For the text-containing cell, return its midpoint in [x, y] coordinate format. 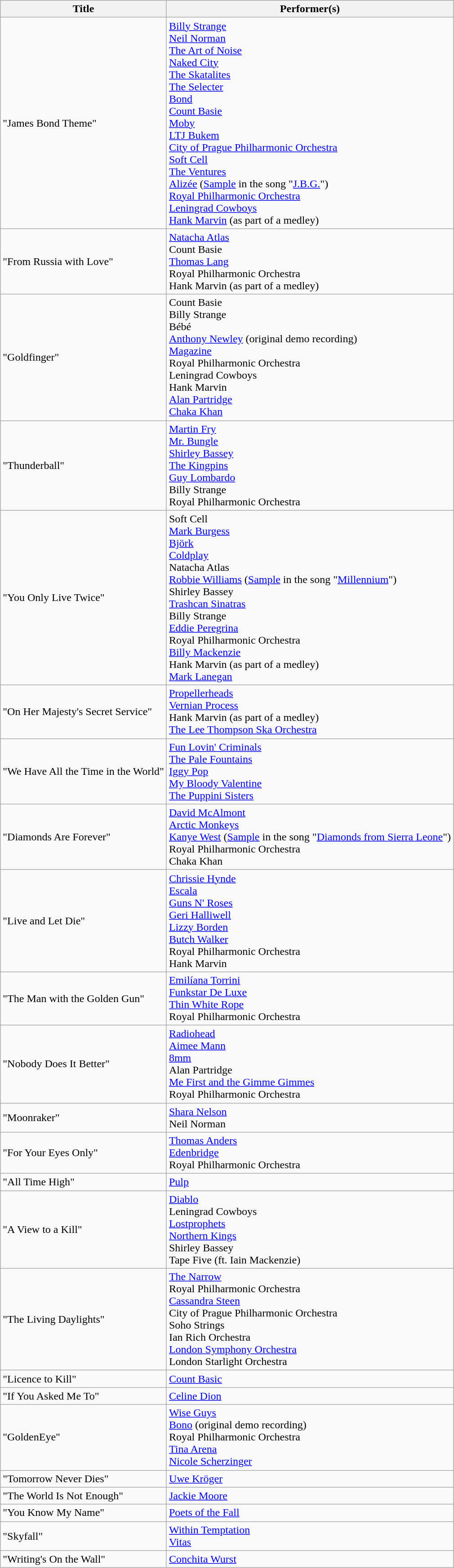
"Skyfall" [84, 1536]
Conchita Wurst [310, 1559]
Wise GuysBono (original demo recording)Royal Philharmonic OrchestraTina ArenaNicole Scherzinger [310, 1437]
Martin FryMr. BungleShirley BasseyThe KingpinsGuy LombardoBilly StrangeRoyal Philharmonic Orchestra [310, 465]
"All Time High" [84, 1182]
Natacha AtlasCount BasieThomas LangRoyal Philharmonic OrchestraHank Marvin (as part of a medley) [310, 261]
"If You Asked Me To" [84, 1396]
Title [84, 9]
"The Living Daylights" [84, 1320]
"Writing's On the Wall" [84, 1559]
"Nobody Does It Better" [84, 1064]
"For Your Eyes Only" [84, 1153]
Celine Dion [310, 1396]
Jackie Moore [310, 1496]
"On Her Majesty's Secret Service" [84, 711]
David McAlmontArctic MonkeysKanye West (Sample in the song "Diamonds from Sierra Leone")Royal Philharmonic OrchestraChaka Khan [310, 837]
"James Bond Theme" [84, 123]
"The Man with the Golden Gun" [84, 998]
Fun Lovin' CriminalsThe Pale FountainsIggy PopMy Bloody ValentineThe Puppini Sisters [310, 771]
"You Know My Name" [84, 1513]
Count Basic [310, 1379]
"Live and Let Die" [84, 921]
"A View to a Kill" [84, 1230]
"Tomorrow Never Dies" [84, 1479]
Uwe Kröger [310, 1479]
"Thunderball" [84, 465]
DiabloLeningrad CowboysLostprophetsNorthern KingsShirley BasseyTape Five (ft. Iain Mackenzie) [310, 1230]
Chrissie HyndeEscalaGuns N' RosesGeri HalliwellLizzy BordenButch WalkerRoyal Philharmonic OrchestraHank Marvin [310, 921]
"GoldenEye" [84, 1437]
Poets of the Fall [310, 1513]
Performer(s) [310, 9]
Thomas AndersEdenbridgeRoyal Philharmonic Orchestra [310, 1153]
"Moonraker" [84, 1117]
"Licence to Kill" [84, 1379]
Within TemptationVitas [310, 1536]
"We Have All the Time in the World" [84, 771]
"You Only Live Twice" [84, 597]
PropellerheadsVernian ProcessHank Marvin (as part of a medley)The Lee Thompson Ska Orchestra [310, 711]
RadioheadAimee Mann8mmAlan PartridgeMe First and the Gimme GimmesRoyal Philharmonic Orchestra [310, 1064]
Shara NelsonNeil Norman [310, 1117]
Emilíana TorriniFunkstar De LuxeThin White RopeRoyal Philharmonic Orchestra [310, 998]
"Diamonds Are Forever" [84, 837]
"Goldfinger" [84, 358]
"From Russia with Love" [84, 261]
Pulp [310, 1182]
"The World Is Not Enough" [84, 1496]
